Scan for the cell matching the given text and deliver its [x, y] coordinate at center. 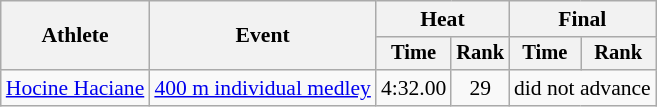
did not advance [582, 88]
Final [582, 19]
Hocine Haciane [76, 88]
Heat [442, 19]
400 m individual medley [262, 88]
29 [480, 88]
Event [262, 36]
Athlete [76, 36]
4:32.00 [414, 88]
